Determine the (X, Y) coordinate at the center of the cell enclosing the given text.  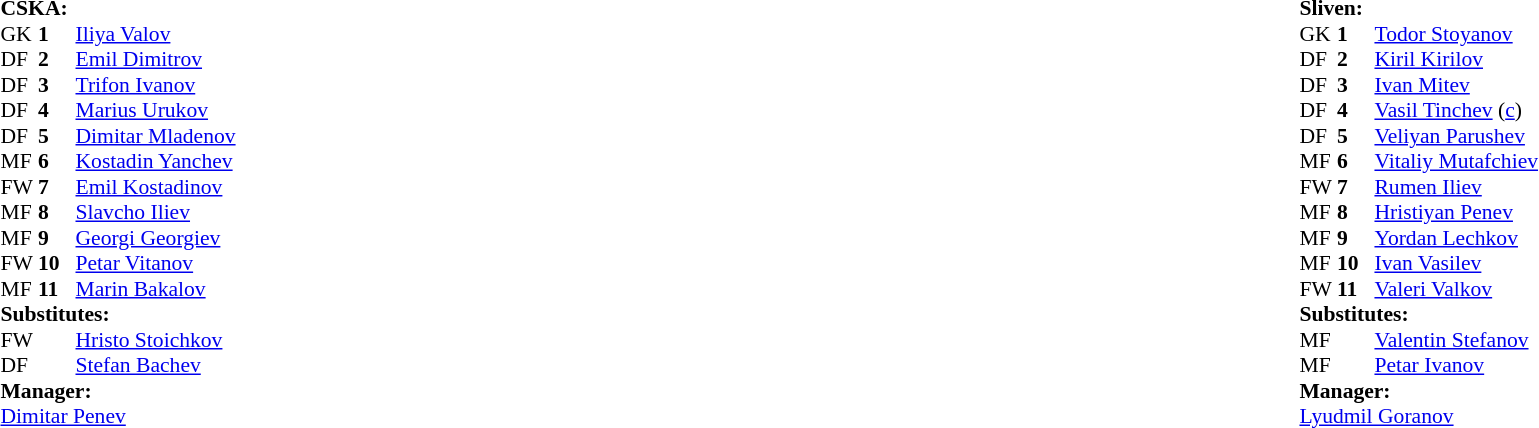
Stefan Bachev (156, 365)
Veliyan Parushev (1456, 136)
Rumen Iliev (1456, 187)
Iliya Valov (156, 34)
Slavcho Iliev (156, 213)
Todor Stoyanov (1456, 34)
Petar Ivanov (1456, 365)
Dimitar Mladenov (156, 136)
Vitaliy Mutafchiev (1456, 161)
Yordan Lechkov (1456, 238)
Valentin Stefanov (1456, 340)
Emil Dimitrov (156, 59)
Hristiyan Penev (1456, 213)
Kiril Kirilov (1456, 59)
Trifon Ivanov (156, 85)
Kostadin Yanchev (156, 161)
Petar Vitanov (156, 263)
Hristo Stoichkov (156, 340)
Marin Bakalov (156, 289)
Ivan Vasilev (1456, 263)
Ivan Mitev (1456, 85)
Valeri Valkov (1456, 289)
Emil Kostadinov (156, 187)
Marius Urukov (156, 111)
Georgi Georgiev (156, 238)
Vasil Tinchev (c) (1456, 111)
